Search for the cell housing the specified text and yield its [X, Y] center coordinate. 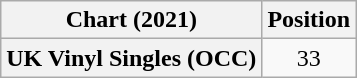
33 [309, 58]
UK Vinyl Singles (OCC) [132, 58]
Position [309, 20]
Chart (2021) [132, 20]
